From the cell containing the given text, extract its center point as [X, Y] coordinate. 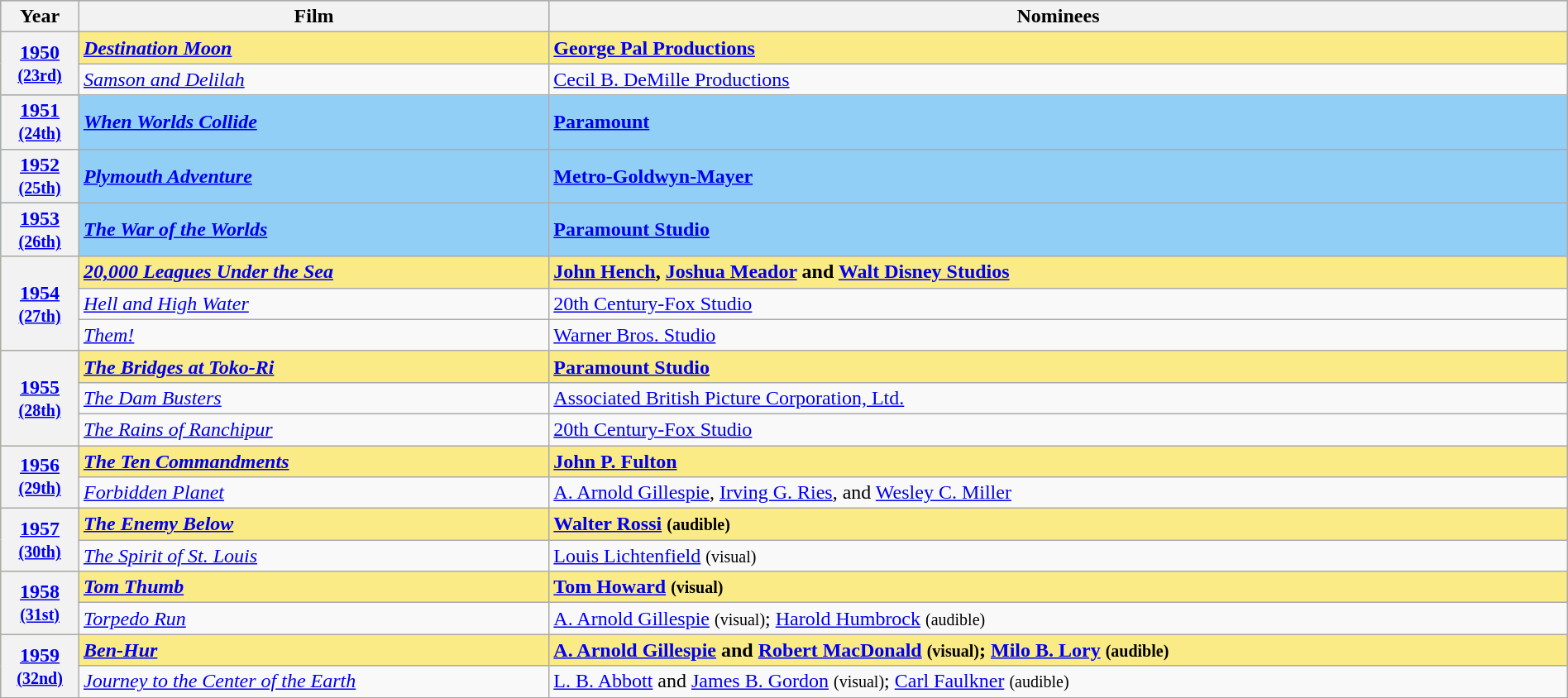
Hell and High Water [313, 304]
Torpedo Run [313, 619]
The Bridges at Toko-Ri [313, 366]
George Pal Productions [1059, 48]
L. B. Abbott and James B. Gordon (visual); Carl Faulkner (audible) [1059, 681]
Louis Lichtenfield (visual) [1059, 556]
Journey to the Center of the Earth [313, 681]
Forbidden Planet [313, 493]
A. Arnold Gillespie (visual); Harold Humbrock (audible) [1059, 619]
Warner Bros. Studio [1059, 335]
1954(27th) [40, 304]
Metro-Goldwyn-Mayer [1059, 175]
Them! [313, 335]
The Ten Commandments [313, 461]
Ben-Hur [313, 650]
John Hench, Joshua Meador and Walt Disney Studios [1059, 272]
The Spirit of St. Louis [313, 556]
A. Arnold Gillespie and Robert MacDonald (visual); Milo B. Lory (audible) [1059, 650]
The Dam Busters [313, 398]
Walter Rossi (audible) [1059, 524]
1959(32nd) [40, 666]
1956(29th) [40, 476]
The War of the Worlds [313, 230]
Nominees [1059, 17]
Year [40, 17]
Film [313, 17]
Cecil B. DeMille Productions [1059, 79]
The Enemy Below [313, 524]
1951(24th) [40, 122]
Tom Howard (visual) [1059, 587]
Paramount [1059, 122]
When Worlds Collide [313, 122]
1952(25th) [40, 175]
Destination Moon [313, 48]
John P. Fulton [1059, 461]
Samson and Delilah [313, 79]
Plymouth Adventure [313, 175]
1953(26th) [40, 230]
1950(23rd) [40, 64]
1958(31st) [40, 603]
1957(30th) [40, 540]
1955(28th) [40, 398]
A. Arnold Gillespie, Irving G. Ries, and Wesley C. Miller [1059, 493]
The Rains of Ranchipur [313, 429]
20,000 Leagues Under the Sea [313, 272]
Tom Thumb [313, 587]
Associated British Picture Corporation, Ltd. [1059, 398]
